Output the (x, y) coordinate of the center of the cell containing the given text.  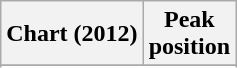
Chart (2012) (72, 34)
Peakposition (189, 34)
